Determine the [x, y] coordinate at the center of the cell enclosing the given text.  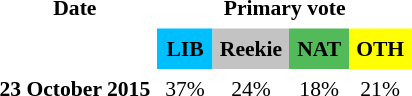
NAT [320, 48]
OTH [380, 48]
LIB [186, 48]
Reekie [250, 48]
